Output the [x, y] coordinate of the center of the cell containing the given text.  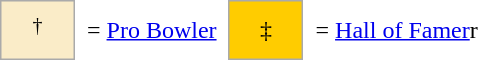
‡ [266, 30]
= Pro Bowler [152, 30]
† [38, 30]
